Return [X, Y] of the center of cell containing provided text 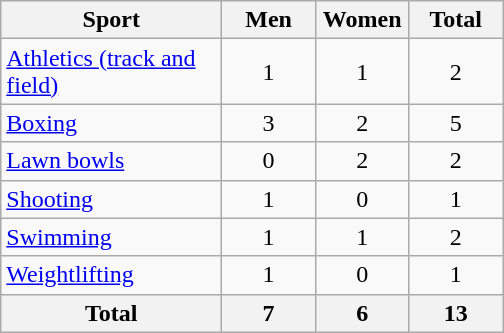
Sport [112, 20]
13 [456, 313]
Men [269, 20]
Boxing [112, 123]
Swimming [112, 237]
Weightlifting [112, 275]
Lawn bowls [112, 161]
6 [362, 313]
3 [269, 123]
Athletics (track and field) [112, 72]
7 [269, 313]
5 [456, 123]
Shooting [112, 199]
Women [362, 20]
